From the cell containing the given text, extract its center point as [x, y] coordinate. 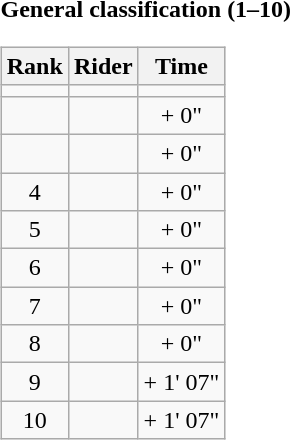
Time [182, 66]
4 [34, 191]
5 [34, 230]
10 [34, 420]
8 [34, 344]
Rank [34, 66]
7 [34, 306]
Rider [103, 66]
9 [34, 382]
6 [34, 268]
